Provide the [x, y] coordinate of the cell's center where the given text is located.  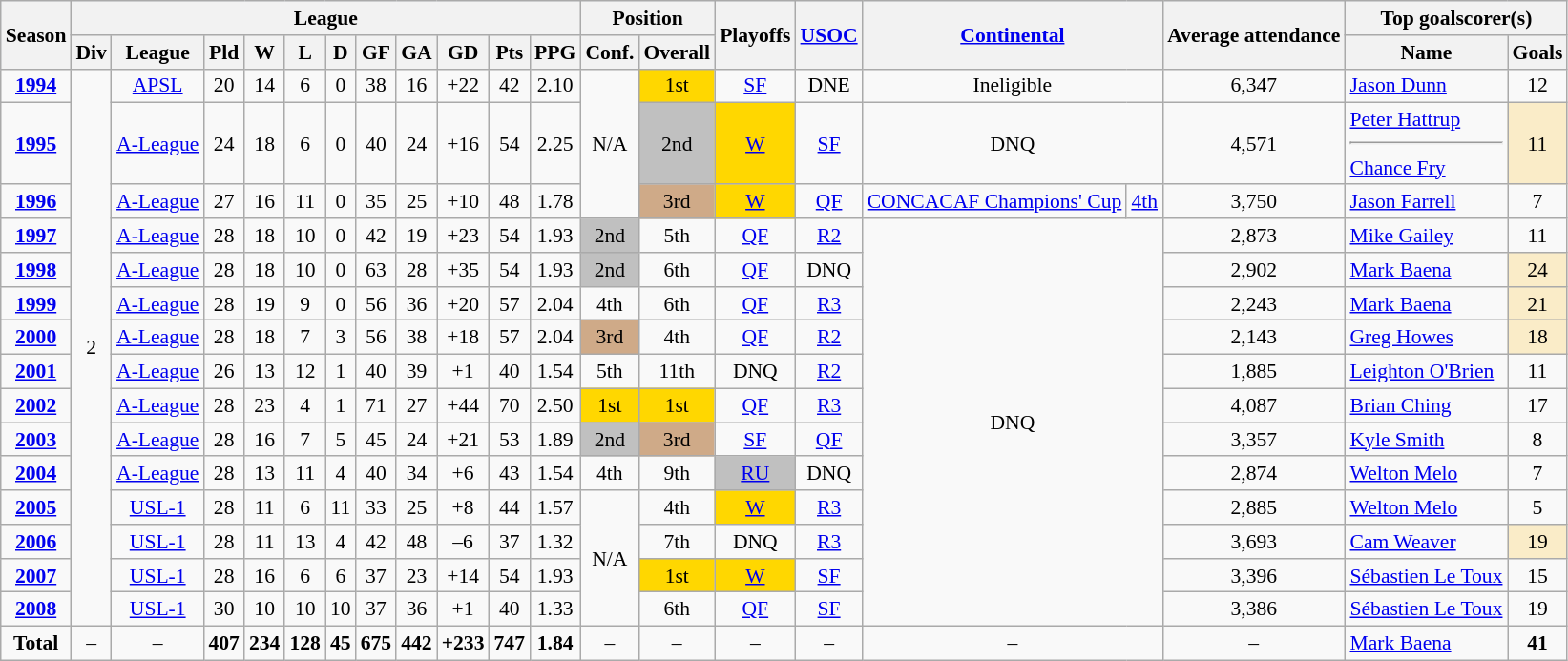
234 [265, 644]
1999 [36, 304]
43 [510, 474]
2,885 [1254, 507]
1.89 [555, 440]
Brian Ching [1426, 405]
Goals [1538, 52]
9th [677, 474]
Pld [223, 52]
+10 [464, 202]
44 [510, 507]
2,143 [1254, 338]
33 [376, 507]
Div [92, 52]
2004 [36, 474]
Average attendance [1254, 34]
26 [223, 372]
Pts [510, 52]
Kyle Smith [1426, 440]
Total [36, 644]
21 [1538, 304]
USOC [829, 34]
Cam Weaver [1426, 542]
+8 [464, 507]
Leighton O'Brien [1426, 372]
2006 [36, 542]
+44 [464, 405]
7th [677, 542]
3 [341, 338]
+233 [464, 644]
1.32 [555, 542]
71 [376, 405]
2002 [36, 405]
2 [92, 347]
1996 [36, 202]
Jason Farrell [1426, 202]
+21 [464, 440]
2003 [36, 440]
+35 [464, 270]
11th [677, 372]
PPG [555, 52]
1.84 [555, 644]
2,902 [1254, 270]
442 [416, 644]
2005 [36, 507]
2.50 [555, 405]
–6 [464, 542]
Playoffs [755, 34]
Name [1426, 52]
GD [464, 52]
+18 [464, 338]
3,386 [1254, 609]
4,571 [1254, 144]
Top goalscorer(s) [1456, 18]
Continental [1013, 34]
1995 [36, 144]
747 [510, 644]
63 [376, 270]
1997 [36, 236]
Position [647, 18]
53 [510, 440]
+23 [464, 236]
GF [376, 52]
+14 [464, 576]
2008 [36, 609]
2,243 [1254, 304]
+20 [464, 304]
Jason Dunn [1426, 86]
39 [416, 372]
2,874 [1254, 474]
2007 [36, 576]
DNE [829, 86]
Mike Gailey [1426, 236]
675 [376, 644]
L [305, 52]
Season [36, 34]
Ineligible [1013, 86]
CONCACAF Champions' Cup [994, 202]
35 [376, 202]
15 [1538, 576]
2.25 [555, 144]
1.57 [555, 507]
3,693 [1254, 542]
2,873 [1254, 236]
RU [755, 474]
34 [416, 474]
Greg Howes [1426, 338]
3,396 [1254, 576]
128 [305, 644]
1,885 [1254, 372]
+22 [464, 86]
+16 [464, 144]
1994 [36, 86]
3,357 [1254, 440]
3,750 [1254, 202]
41 [1538, 644]
1.78 [555, 202]
Peter Hattrup Chance Fry [1426, 144]
+6 [464, 474]
9 [305, 304]
GA [416, 52]
1.33 [555, 609]
2001 [36, 372]
30 [223, 609]
6,347 [1254, 86]
17 [1538, 405]
20 [223, 86]
D [341, 52]
8 [1538, 440]
2000 [36, 338]
14 [265, 86]
70 [510, 405]
2.10 [555, 86]
APSL [157, 86]
4,087 [1254, 405]
407 [223, 644]
Overall [677, 52]
1998 [36, 270]
Conf. [609, 52]
